Scan for the cell matching the given text and deliver its (X, Y) coordinate at center. 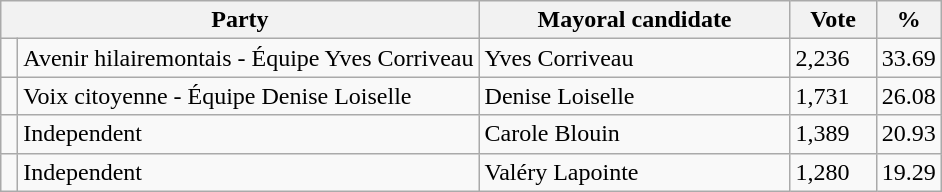
Party (240, 20)
Voix citoyenne - Équipe Denise Loiselle (248, 96)
1,280 (833, 172)
Carole Blouin (634, 134)
Mayoral candidate (634, 20)
Yves Corriveau (634, 58)
19.29 (908, 172)
Vote (833, 20)
26.08 (908, 96)
Avenir hilairemontais - Équipe Yves Corriveau (248, 58)
Denise Loiselle (634, 96)
1,389 (833, 134)
33.69 (908, 58)
1,731 (833, 96)
2,236 (833, 58)
20.93 (908, 134)
Valéry Lapointe (634, 172)
% (908, 20)
